Find where the given text appears and provide that cell's center as (x, y) coordinate. 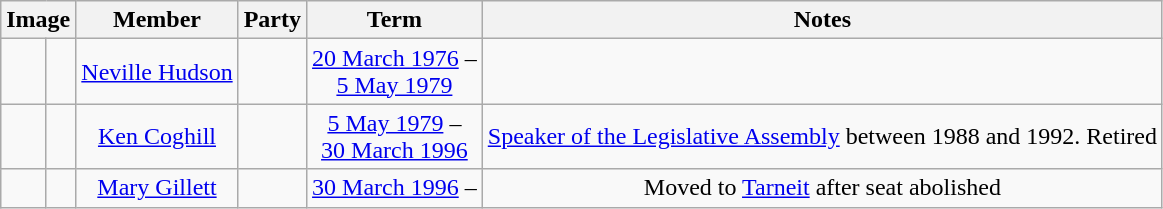
Speaker of the Legislative Assembly between 1988 and 1992. Retired (822, 136)
Member (157, 20)
30 March 1996 – (395, 188)
Image (38, 20)
Notes (822, 20)
20 March 1976 – 5 May 1979 (395, 72)
5 May 1979 – 30 March 1996 (395, 136)
Moved to Tarneit after seat abolished (822, 188)
Term (395, 20)
Neville Hudson (157, 72)
Ken Coghill (157, 136)
Mary Gillett (157, 188)
Party (272, 20)
